From the cell containing the given text, extract its center point as [x, y] coordinate. 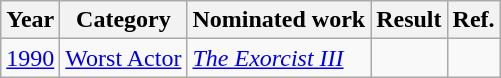
Ref. [474, 20]
Result [409, 20]
Category [124, 20]
Year [30, 20]
Worst Actor [124, 58]
1990 [30, 58]
Nominated work [279, 20]
The Exorcist III [279, 58]
